Return (X, Y) of the center of cell containing provided text 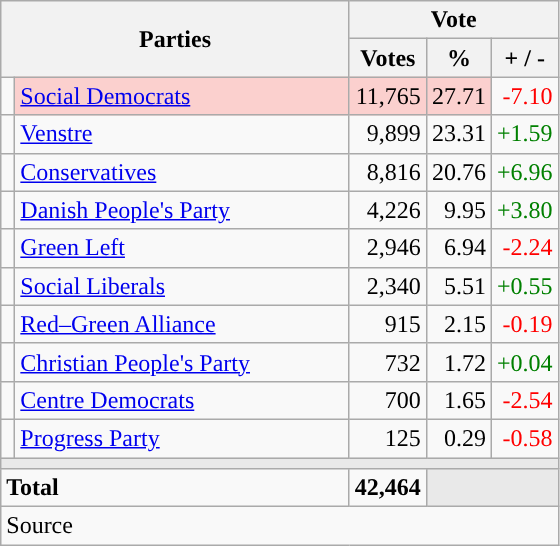
-2.24 (524, 248)
5.51 (458, 286)
125 (388, 438)
27.71 (458, 96)
% (458, 58)
+0.04 (524, 362)
2,340 (388, 286)
Total (176, 488)
-0.58 (524, 438)
42,464 (388, 488)
+1.59 (524, 134)
+3.80 (524, 210)
2,946 (388, 248)
Red–Green Alliance (182, 324)
915 (388, 324)
-0.19 (524, 324)
4,226 (388, 210)
Votes (388, 58)
+6.96 (524, 172)
2.15 (458, 324)
Conservatives (182, 172)
700 (388, 400)
-7.10 (524, 96)
Source (280, 526)
20.76 (458, 172)
Social Democrats (182, 96)
+0.55 (524, 286)
Social Liberals (182, 286)
Christian People's Party (182, 362)
11,765 (388, 96)
-2.54 (524, 400)
Danish People's Party (182, 210)
Centre Democrats (182, 400)
732 (388, 362)
23.31 (458, 134)
Progress Party (182, 438)
Vote (454, 20)
6.94 (458, 248)
8,816 (388, 172)
Parties (176, 39)
9,899 (388, 134)
+ / - (524, 58)
1.65 (458, 400)
Venstre (182, 134)
Green Left (182, 248)
0.29 (458, 438)
9.95 (458, 210)
1.72 (458, 362)
